Pinpoint the cell where the given text exists, returning its [x, y] midpoint coordinate. 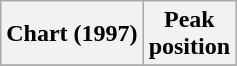
Chart (1997) [72, 34]
Peakposition [189, 34]
